Output the [x, y] coordinate of the center of the cell containing the given text.  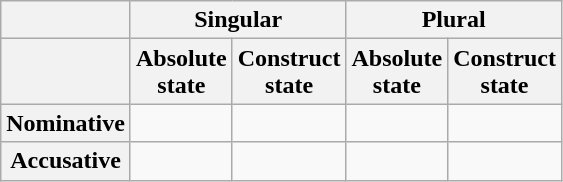
Plural [454, 20]
Accusative [66, 161]
Nominative [66, 123]
Singular [238, 20]
